For the text-containing cell, return its midpoint in [x, y] coordinate format. 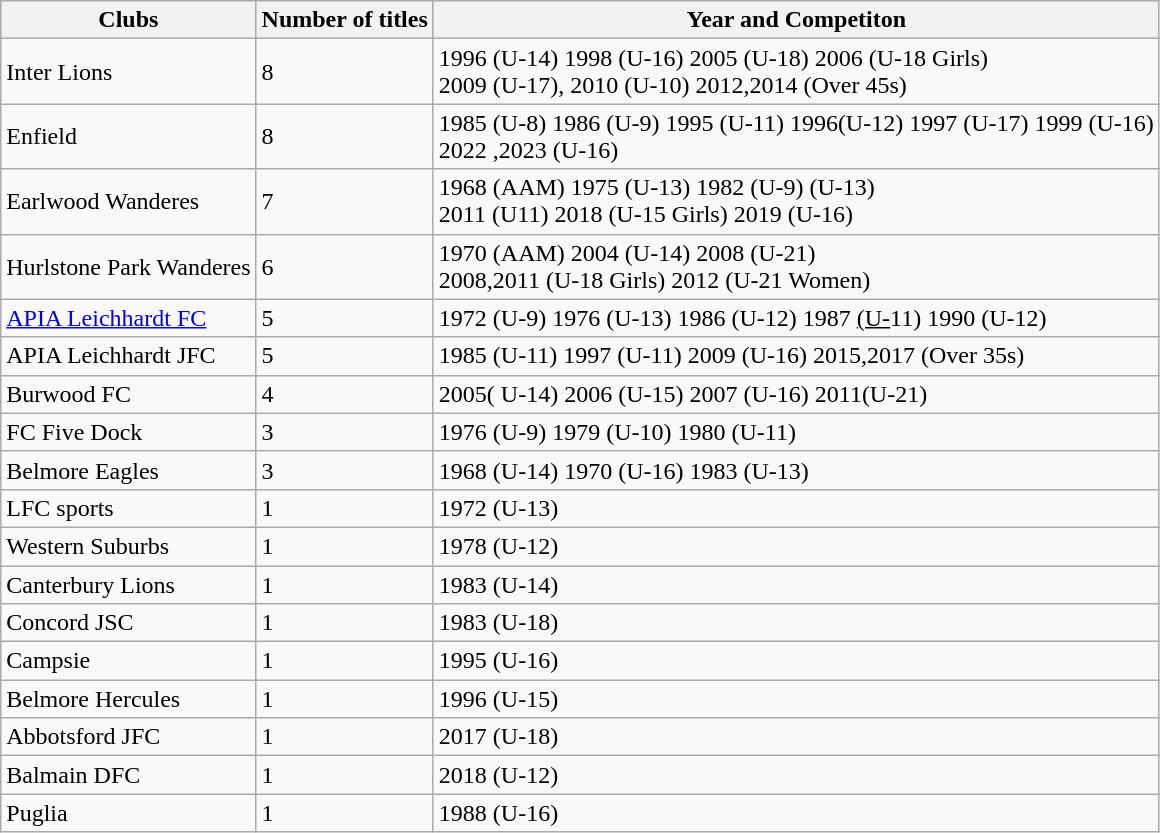
Canterbury Lions [128, 585]
1985 (U-8) 1986 (U-9) 1995 (U-11) 1996(U-12) 1997 (U-17) 1999 (U-16)2022 ,2023 (U-16) [796, 136]
Hurlstone Park Wanderes [128, 266]
Earlwood Wanderes [128, 202]
1970 (AAM) 2004 (U-14) 2008 (U-21)2008,2011 (U-18 Girls) 2012 (U-21 Women) [796, 266]
1988 (U-16) [796, 813]
7 [344, 202]
FC Five Dock [128, 432]
Year and Competiton [796, 20]
4 [344, 394]
2005( U-14) 2006 (U-15) 2007 (U-16) 2011(U-21) [796, 394]
1972 (U-9) 1976 (U-13) 1986 (U-12) 1987 (U-11) 1990 (U-12) [796, 318]
1995 (U-16) [796, 661]
1978 (U-12) [796, 546]
1968 (U-14) 1970 (U-16) 1983 (U-13) [796, 470]
1983 (U-18) [796, 623]
Number of titles [344, 20]
Clubs [128, 20]
6 [344, 266]
1976 (U-9) 1979 (U-10) 1980 (U-11) [796, 432]
Belmore Eagles [128, 470]
Enfield [128, 136]
Burwood FC [128, 394]
2017 (U-18) [796, 737]
2018 (U-12) [796, 775]
Western Suburbs [128, 546]
1968 (AAM) 1975 (U-13) 1982 (U-9) (U-13)2011 (U11) 2018 (U-15 Girls) 2019 (U-16) [796, 202]
1996 (U-14) 1998 (U-16) 2005 (U-18) 2006 (U-18 Girls)2009 (U-17), 2010 (U-10) 2012,2014 (Over 45s) [796, 72]
1996 (U-15) [796, 699]
Balmain DFC [128, 775]
APIA Leichhardt JFC [128, 356]
1983 (U-14) [796, 585]
LFC sports [128, 508]
APIA Leichhardt FC [128, 318]
1985 (U-11) 1997 (U-11) 2009 (U-16) 2015,2017 (Over 35s) [796, 356]
Abbotsford JFC [128, 737]
Puglia [128, 813]
Concord JSC [128, 623]
Belmore Hercules [128, 699]
Campsie [128, 661]
1972 (U-13) [796, 508]
Inter Lions [128, 72]
